Search for the cell housing the specified text and yield its (x, y) center coordinate. 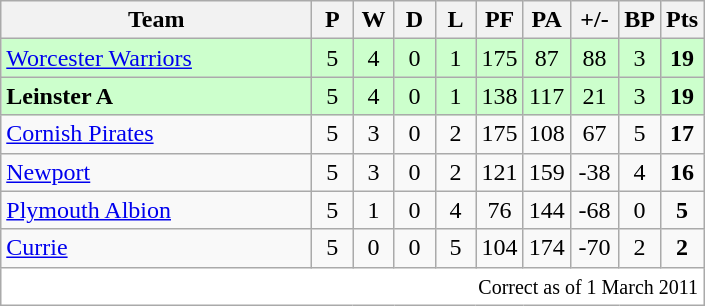
Currie (156, 248)
Cornish Pirates (156, 134)
L (456, 20)
P (332, 20)
67 (594, 134)
D (414, 20)
117 (546, 96)
Correct as of 1 March 2011 (352, 286)
W (374, 20)
21 (594, 96)
144 (546, 210)
Plymouth Albion (156, 210)
+/- (594, 20)
PF (500, 20)
87 (546, 58)
138 (500, 96)
Team (156, 20)
BP (640, 20)
16 (682, 172)
-70 (594, 248)
104 (500, 248)
76 (500, 210)
Worcester Warriors (156, 58)
Pts (682, 20)
-38 (594, 172)
Newport (156, 172)
174 (546, 248)
159 (546, 172)
-68 (594, 210)
17 (682, 134)
121 (500, 172)
88 (594, 58)
PA (546, 20)
108 (546, 134)
Leinster A (156, 96)
